Return the (x, y) coordinate for the center point of the cell that contains the specified text.  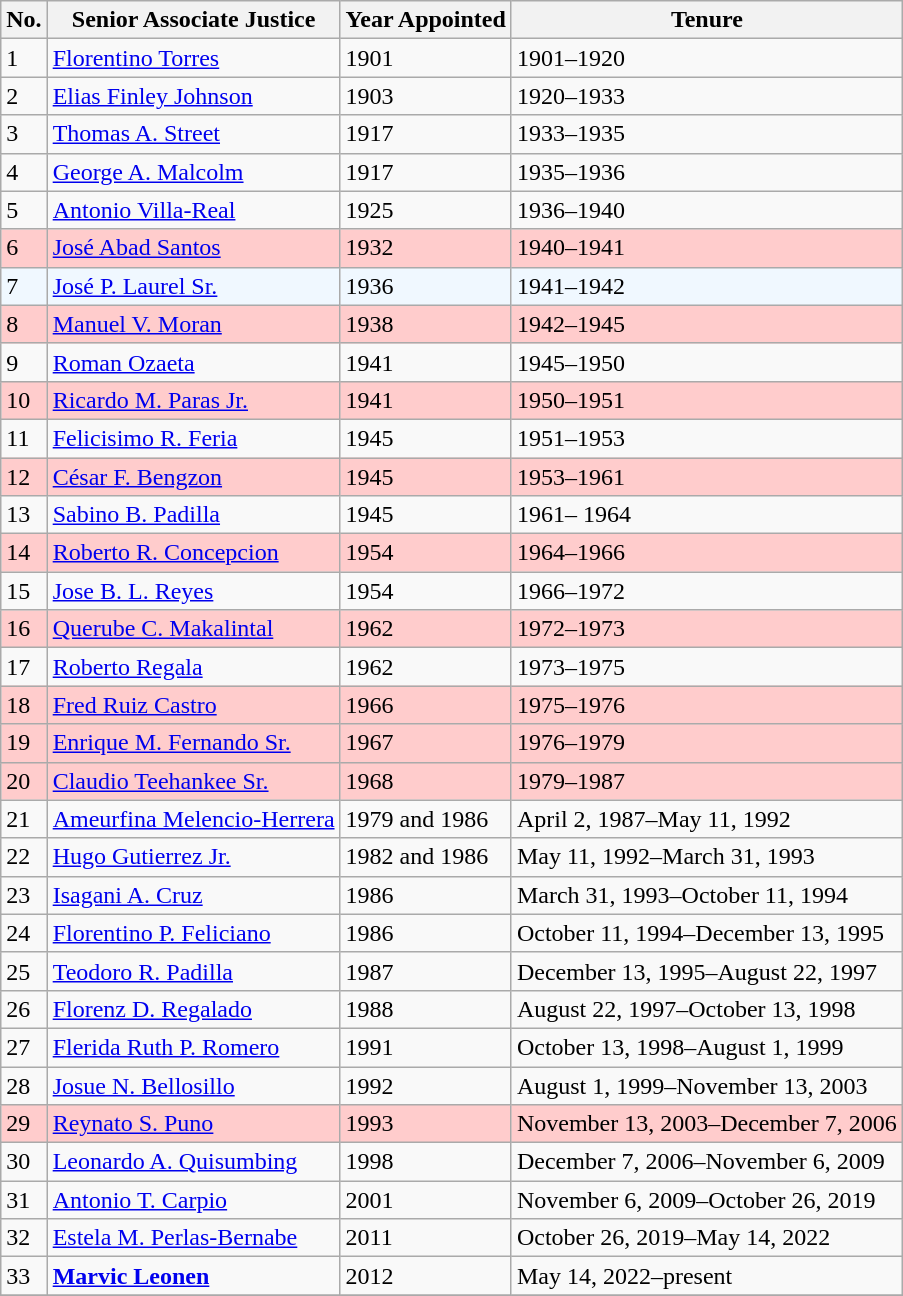
17 (24, 667)
Jose B. L. Reyes (194, 591)
Ameurfina Melencio-Herrera (194, 819)
9 (24, 362)
30 (24, 1162)
Felicisimo R. Feria (194, 438)
December 13, 1995–August 22, 1997 (706, 971)
Claudio Teehankee Sr. (194, 781)
1991 (426, 1047)
Tenure (706, 20)
Flerida Ruth P. Romero (194, 1047)
3 (24, 134)
1967 (426, 743)
13 (24, 515)
César F. Bengzon (194, 477)
1966 (426, 705)
August 1, 1999–November 13, 2003 (706, 1085)
2001 (426, 1200)
18 (24, 705)
1932 (426, 248)
1945–1950 (706, 362)
14 (24, 553)
1941–1942 (706, 286)
Manuel V. Moran (194, 324)
1901 (426, 58)
7 (24, 286)
26 (24, 1009)
1972–1973 (706, 629)
31 (24, 1200)
Elias Finley Johnson (194, 96)
Florentino Torres (194, 58)
20 (24, 781)
1936 (426, 286)
Roberto R. Concepcion (194, 553)
1993 (426, 1124)
Hugo Gutierrez Jr. (194, 857)
1973–1975 (706, 667)
1982 and 1986 (426, 857)
1 (24, 58)
33 (24, 1276)
1953–1961 (706, 477)
Roman Ozaeta (194, 362)
1920–1933 (706, 96)
1935–1936 (706, 172)
José Abad Santos (194, 248)
24 (24, 933)
April 2, 1987–May 11, 1992 (706, 819)
Estela M. Perlas-Bernabe (194, 1238)
1998 (426, 1162)
19 (24, 743)
1979 and 1986 (426, 819)
Enrique M. Fernando Sr. (194, 743)
Senior Associate Justice (194, 20)
Antonio T. Carpio (194, 1200)
1936–1940 (706, 210)
10 (24, 400)
March 31, 1993–October 11, 1994 (706, 895)
1938 (426, 324)
1968 (426, 781)
Leonardo A. Quisumbing (194, 1162)
Thomas A. Street (194, 134)
October 11, 1994–December 13, 1995 (706, 933)
Ricardo M. Paras Jr. (194, 400)
December 7, 2006–November 6, 2009 (706, 1162)
2012 (426, 1276)
October 13, 1998–August 1, 1999 (706, 1047)
12 (24, 477)
Reynato S. Puno (194, 1124)
1950–1951 (706, 400)
4 (24, 172)
15 (24, 591)
October 26, 2019–May 14, 2022 (706, 1238)
27 (24, 1047)
1933–1935 (706, 134)
1901–1920 (706, 58)
1951–1953 (706, 438)
2011 (426, 1238)
Florenz D. Regalado (194, 1009)
Florentino P. Feliciano (194, 933)
2 (24, 96)
Querube C. Makalintal (194, 629)
22 (24, 857)
No. (24, 20)
23 (24, 895)
1979–1987 (706, 781)
Isagani A. Cruz (194, 895)
1942–1945 (706, 324)
32 (24, 1238)
29 (24, 1124)
21 (24, 819)
José P. Laurel Sr. (194, 286)
1961– 1964 (706, 515)
8 (24, 324)
1964–1966 (706, 553)
Marvic Leonen (194, 1276)
11 (24, 438)
1975–1976 (706, 705)
Roberto Regala (194, 667)
Sabino B. Padilla (194, 515)
1988 (426, 1009)
1976–1979 (706, 743)
1992 (426, 1085)
1903 (426, 96)
28 (24, 1085)
November 6, 2009–October 26, 2019 (706, 1200)
25 (24, 971)
November 13, 2003–December 7, 2006 (706, 1124)
6 (24, 248)
Teodoro R. Padilla (194, 971)
May 11, 1992–March 31, 1993 (706, 857)
1966–1972 (706, 591)
George A. Malcolm (194, 172)
5 (24, 210)
Antonio Villa-Real (194, 210)
Fred Ruiz Castro (194, 705)
1987 (426, 971)
Josue N. Bellosillo (194, 1085)
Year Appointed (426, 20)
May 14, 2022–present (706, 1276)
1940–1941 (706, 248)
16 (24, 629)
1925 (426, 210)
August 22, 1997–October 13, 1998 (706, 1009)
